Extract the [x, y] coordinate from the center of the cell holding the provided text.  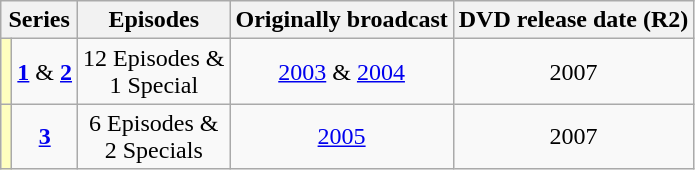
2005 [342, 136]
12 Episodes &1 Special [154, 72]
Episodes [154, 20]
DVD release date (R2) [574, 20]
3 [45, 136]
1 & 2 [45, 72]
2003 & 2004 [342, 72]
Series [40, 20]
Originally broadcast [342, 20]
6 Episodes &2 Specials [154, 136]
